Extract the [X, Y] coordinate from the center of the cell holding the provided text.  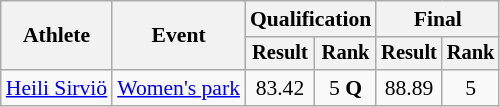
5 [471, 88]
Women's park [178, 88]
Final [438, 19]
83.42 [280, 88]
88.89 [409, 88]
Athlete [56, 36]
5 Q [346, 88]
Qualification [310, 19]
Heili Sirviö [56, 88]
Event [178, 36]
